Search for the cell housing the specified text and yield its [x, y] center coordinate. 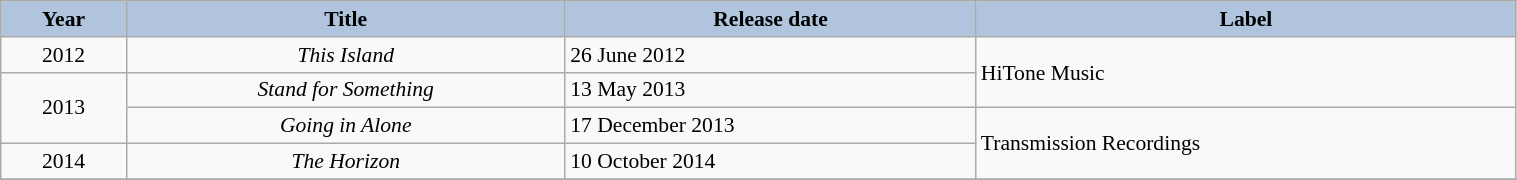
17 December 2013 [770, 126]
Title [346, 19]
2012 [64, 55]
Label [1246, 19]
13 May 2013 [770, 90]
10 October 2014 [770, 162]
Release date [770, 19]
The Horizon [346, 162]
HiTone Music [1246, 72]
2014 [64, 162]
Going in Alone [346, 126]
This Island [346, 55]
2013 [64, 108]
Transmission Recordings [1246, 144]
26 June 2012 [770, 55]
Year [64, 19]
Stand for Something [346, 90]
